Capture the cell that displays the provided text and extract its [x, y] central coordinate. 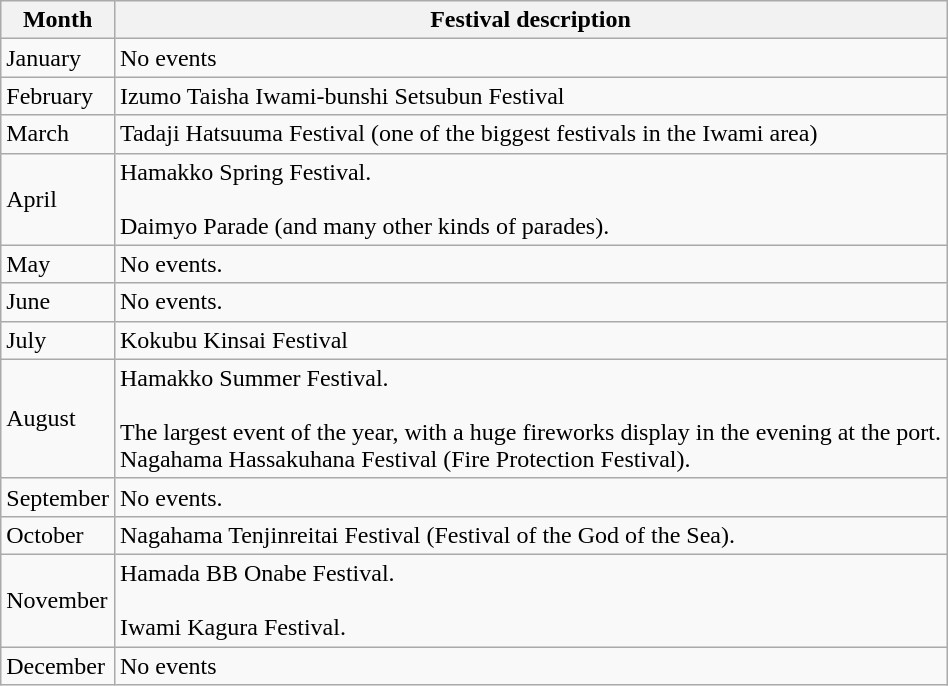
Hamada BB Onabe Festival.Iwami Kagura Festival. [530, 600]
November [58, 600]
Nagahama Tenjinreitai Festival (Festival of the God of the Sea). [530, 535]
September [58, 497]
Festival description [530, 20]
January [58, 58]
February [58, 96]
Month [58, 20]
October [58, 535]
Tadaji Hatsuuma Festival (one of the biggest festivals in the Iwami area) [530, 134]
March [58, 134]
Kokubu Kinsai Festival [530, 340]
June [58, 302]
Izumo Taisha Iwami-bunshi Setsubun Festival [530, 96]
December [58, 665]
May [58, 264]
April [58, 199]
Hamakko Spring Festival.Daimyo Parade (and many other kinds of parades). [530, 199]
July [58, 340]
August [58, 418]
